Extract the (X, Y) coordinate from the center of the cell holding the provided text.  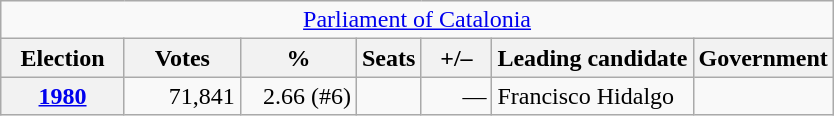
71,841 (182, 96)
Francisco Hidalgo (592, 96)
— (456, 96)
Leading candidate (592, 58)
2.66 (#6) (298, 96)
1980 (63, 96)
Parliament of Catalonia (418, 20)
Seats (388, 58)
% (298, 58)
Government (763, 58)
Votes (182, 58)
Election (63, 58)
+/– (456, 58)
